Locate the cell with the specified text and output its (x, y) center coordinate. 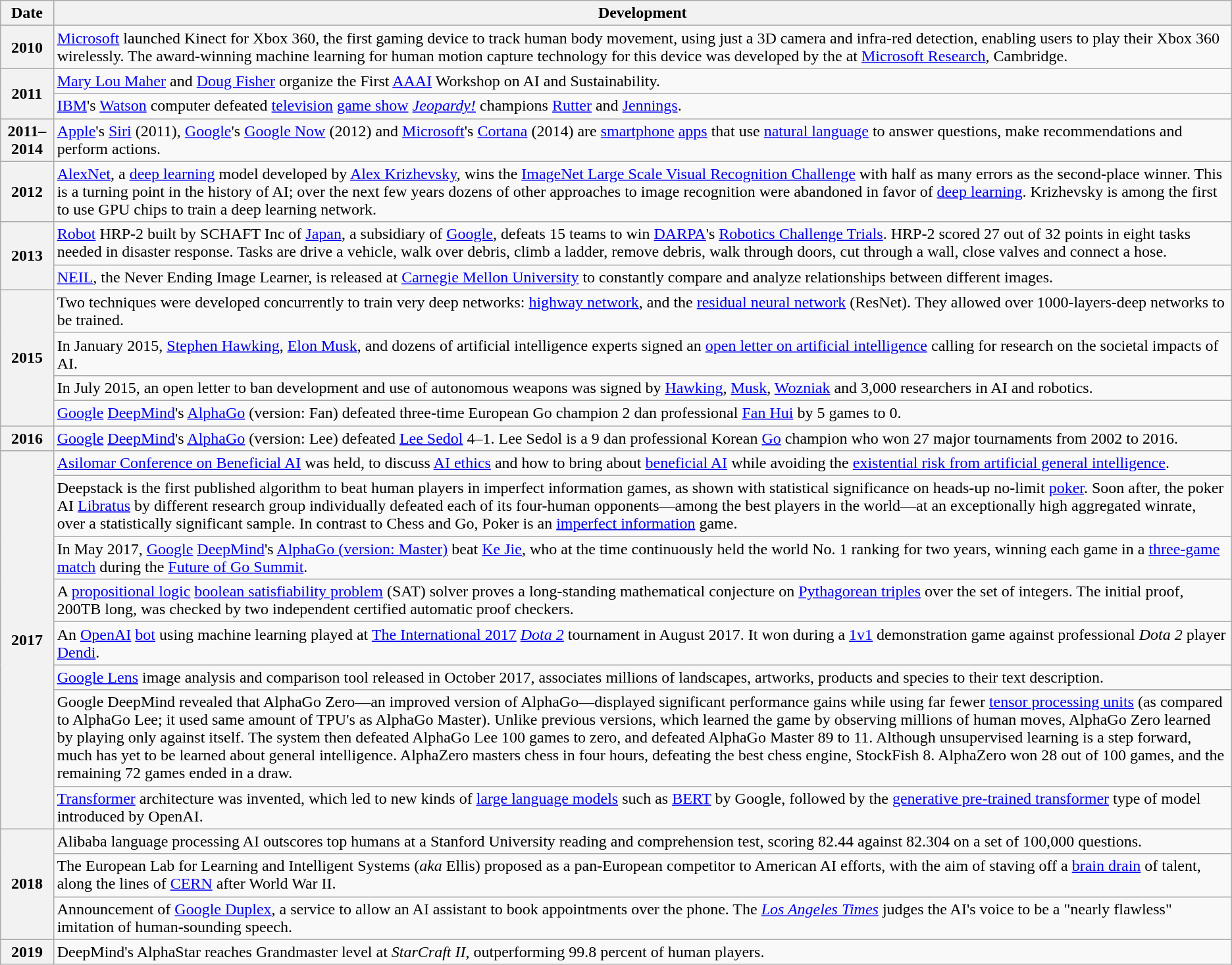
2013 (27, 255)
2019 (27, 952)
2011–2014 (27, 140)
2015 (27, 357)
2017 (27, 640)
Mary Lou Maher and Doug Fisher organize the First AAAI Workshop on AI and Sustainability. (642, 81)
2018 (27, 884)
2012 (27, 192)
DeepMind's AlphaStar reaches Grandmaster level at StarCraft II, outperforming 99.8 percent of human players. (642, 952)
IBM's Watson computer defeated television game show Jeopardy! champions Rutter and Jennings. (642, 106)
Development (642, 13)
Google DeepMind's AlphaGo (version: Fan) defeated three-time European Go champion 2 dan professional Fan Hui by 5 games to 0. (642, 413)
2016 (27, 438)
Date (27, 13)
2011 (27, 93)
2010 (27, 47)
